Search for the cell housing the specified text and yield its (x, y) center coordinate. 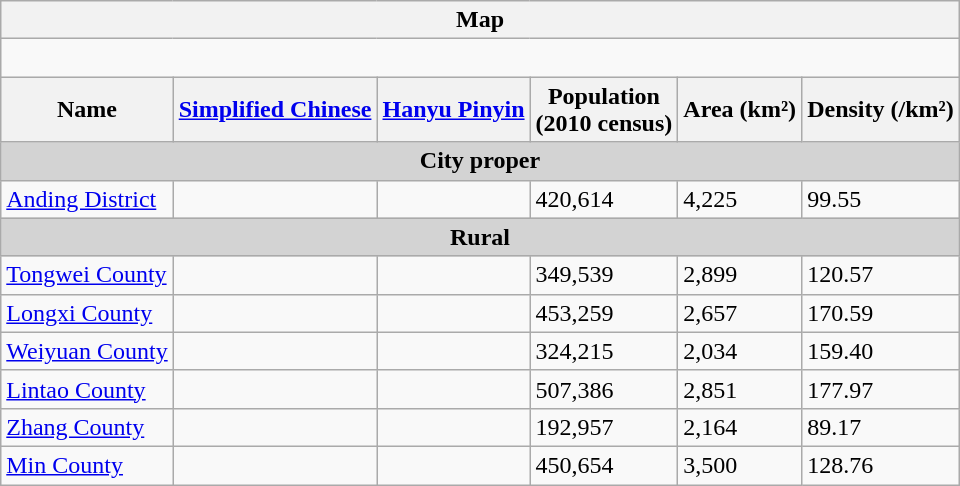
Map (480, 20)
2,034 (740, 351)
2,657 (740, 313)
Name (87, 110)
Population(2010 census) (604, 110)
2,164 (740, 427)
192,957 (604, 427)
Min County (87, 465)
Zhang County (87, 427)
170.59 (881, 313)
City proper (480, 161)
453,259 (604, 313)
Rural (480, 237)
89.17 (881, 427)
120.57 (881, 275)
Anding District (87, 199)
Simplified Chinese (275, 110)
450,654 (604, 465)
Tongwei County (87, 275)
Longxi County (87, 313)
99.55 (881, 199)
Area (km²) (740, 110)
349,539 (604, 275)
3,500 (740, 465)
4,225 (740, 199)
Density (/km²) (881, 110)
Weiyuan County (87, 351)
177.97 (881, 389)
420,614 (604, 199)
324,215 (604, 351)
Lintao County (87, 389)
2,899 (740, 275)
159.40 (881, 351)
128.76 (881, 465)
2,851 (740, 389)
Hanyu Pinyin (454, 110)
507,386 (604, 389)
